Capture the cell that displays the provided text and extract its (x, y) central coordinate. 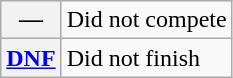
Did not finish (146, 58)
— (31, 20)
Did not compete (146, 20)
DNF (31, 58)
